Capture the cell that displays the provided text and extract its [x, y] central coordinate. 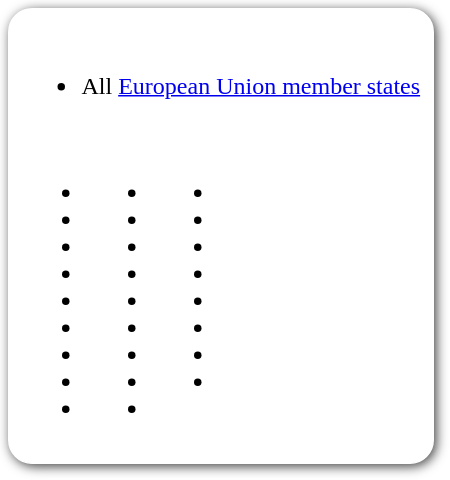
All European Union member states [221, 236]
